Capture the cell that displays the provided text and extract its (x, y) central coordinate. 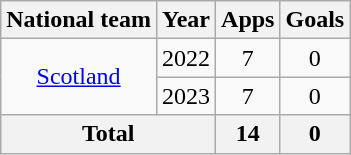
Goals (315, 20)
Total (108, 134)
Apps (248, 20)
14 (248, 134)
2022 (186, 58)
Scotland (79, 77)
Year (186, 20)
National team (79, 20)
2023 (186, 96)
